Scan for the cell matching the given text and deliver its [X, Y] coordinate at center. 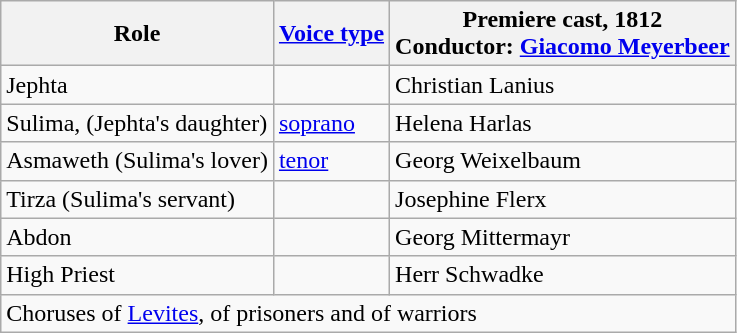
Sulima, (Jephta's daughter) [138, 123]
Choruses of Levites, of prisoners and of warriors [368, 313]
High Priest [138, 275]
tenor [331, 161]
Christian Lanius [563, 85]
Asmaweth (Sulima's lover) [138, 161]
Georg Mittermayr [563, 237]
Herr Schwadke [563, 275]
Tirza (Sulima's servant) [138, 199]
Jephta [138, 85]
Georg Weixelbaum [563, 161]
Helena Harlas [563, 123]
Role [138, 34]
Abdon [138, 237]
soprano [331, 123]
Premiere cast, 1812Conductor: Giacomo Meyerbeer [563, 34]
Josephine Flerx [563, 199]
Voice type [331, 34]
